Return [x, y] of the center of cell containing provided text 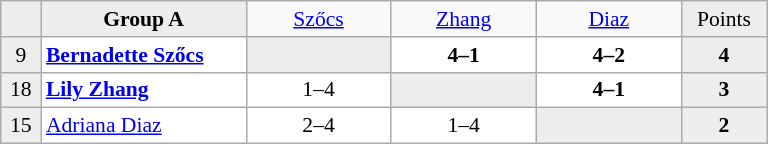
9 [21, 55]
15 [21, 126]
2–4 [318, 126]
Diaz [608, 19]
Szőcs [318, 19]
Lily Zhang [144, 90]
Bernadette Szőcs [144, 55]
18 [21, 90]
4–2 [608, 55]
Group A [144, 19]
4 [724, 55]
3 [724, 90]
Adriana Diaz [144, 126]
2 [724, 126]
Zhang [464, 19]
Points [724, 19]
